Return the (X, Y) coordinate for the center point of the cell that contains the specified text.  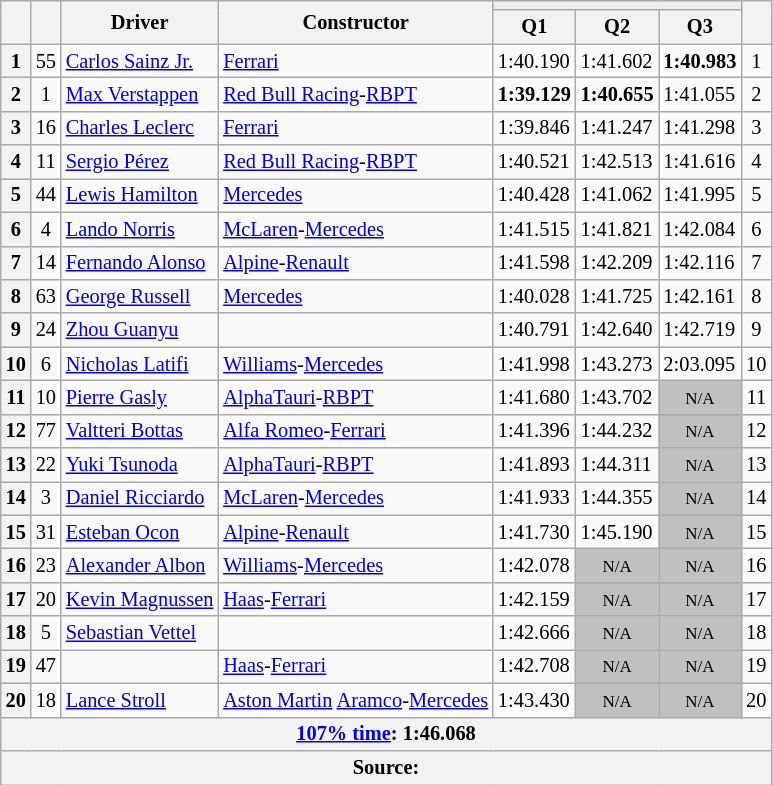
1:42.708 (534, 666)
1:40.190 (534, 61)
31 (46, 532)
Sebastian Vettel (140, 633)
1:41.396 (534, 431)
1:39.846 (534, 128)
22 (46, 465)
Kevin Magnussen (140, 599)
1:40.028 (534, 296)
1:41.680 (534, 397)
1:42.161 (700, 296)
Constructor (356, 22)
Daniel Ricciardo (140, 498)
Alexander Albon (140, 565)
47 (46, 666)
Source: (386, 767)
1:42.719 (700, 330)
1:41.998 (534, 364)
1:41.598 (534, 263)
1:40.791 (534, 330)
Nicholas Latifi (140, 364)
1:43.273 (618, 364)
Aston Martin Aramco-Mercedes (356, 700)
1:41.616 (700, 162)
1:41.995 (700, 195)
1:44.311 (618, 465)
1:40.521 (534, 162)
George Russell (140, 296)
Q2 (618, 27)
1:41.055 (700, 94)
1:42.513 (618, 162)
1:43.702 (618, 397)
1:41.821 (618, 229)
1:43.430 (534, 700)
1:41.298 (700, 128)
1:41.062 (618, 195)
Lewis Hamilton (140, 195)
1:39.129 (534, 94)
1:41.893 (534, 465)
Sergio Pérez (140, 162)
1:40.655 (618, 94)
Zhou Guanyu (140, 330)
1:41.730 (534, 532)
55 (46, 61)
63 (46, 296)
Driver (140, 22)
2:03.095 (700, 364)
Charles Leclerc (140, 128)
1:44.355 (618, 498)
1:41.933 (534, 498)
Max Verstappen (140, 94)
Esteban Ocon (140, 532)
23 (46, 565)
1:45.190 (618, 532)
Lance Stroll (140, 700)
Alfa Romeo-Ferrari (356, 431)
1:42.084 (700, 229)
1:40.428 (534, 195)
Fernando Alonso (140, 263)
1:42.640 (618, 330)
1:42.209 (618, 263)
1:40.983 (700, 61)
Pierre Gasly (140, 397)
Carlos Sainz Jr. (140, 61)
Lando Norris (140, 229)
1:42.666 (534, 633)
1:41.515 (534, 229)
1:42.078 (534, 565)
Q3 (700, 27)
1:44.232 (618, 431)
Valtteri Bottas (140, 431)
107% time: 1:46.068 (386, 734)
24 (46, 330)
Q1 (534, 27)
44 (46, 195)
1:41.602 (618, 61)
1:42.116 (700, 263)
1:41.247 (618, 128)
77 (46, 431)
1:41.725 (618, 296)
Yuki Tsunoda (140, 465)
1:42.159 (534, 599)
